Detect which cell encompasses the target text, then output its (X, Y) center coordinate. 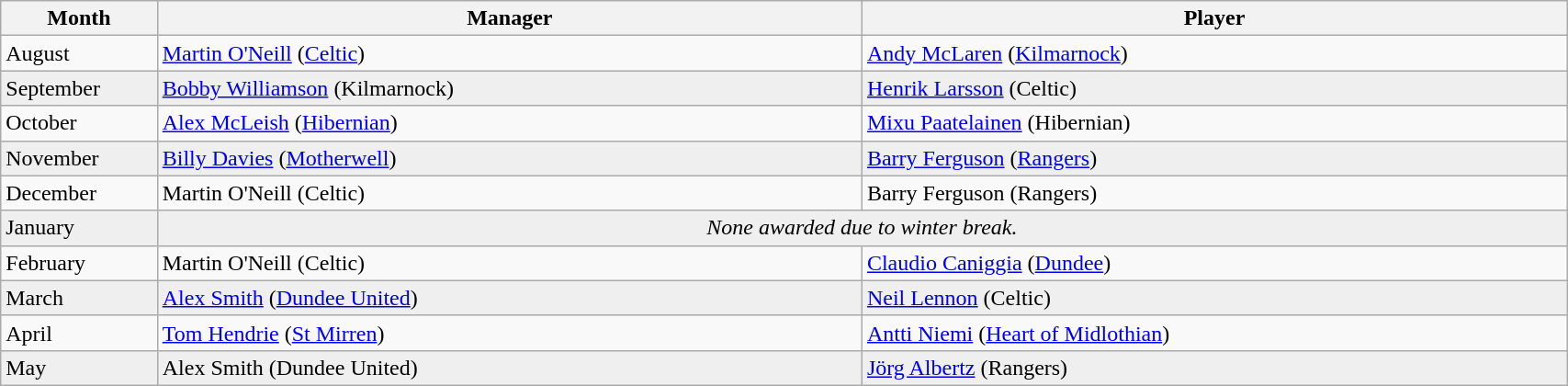
Player (1214, 18)
February (79, 263)
September (79, 88)
August (79, 53)
May (79, 368)
Henrik Larsson (Celtic) (1214, 88)
Alex McLeish (Hibernian) (509, 123)
April (79, 333)
March (79, 298)
Neil Lennon (Celtic) (1214, 298)
January (79, 228)
Mixu Paatelainen (Hibernian) (1214, 123)
Jörg Albertz (Rangers) (1214, 368)
November (79, 158)
Andy McLaren (Kilmarnock) (1214, 53)
None awarded due to winter break. (862, 228)
Claudio Caniggia (Dundee) (1214, 263)
Manager (509, 18)
Billy Davies (Motherwell) (509, 158)
Antti Niemi (Heart of Midlothian) (1214, 333)
Tom Hendrie (St Mirren) (509, 333)
Month (79, 18)
December (79, 193)
Bobby Williamson (Kilmarnock) (509, 88)
October (79, 123)
